Detect which cell encompasses the target text, then output its (x, y) center coordinate. 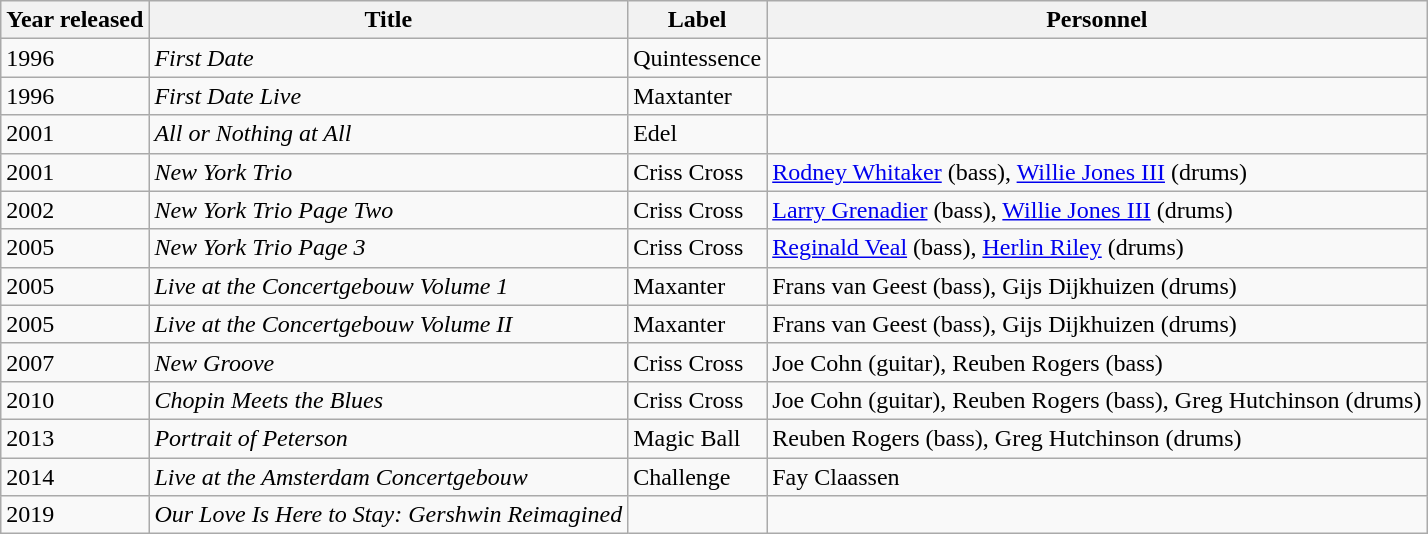
2019 (75, 515)
Year released (75, 20)
New York Trio Page 3 (388, 248)
Reginald Veal (bass), Herlin Riley (drums) (1097, 248)
Joe Cohn (guitar), Reuben Rogers (bass), Greg Hutchinson (drums) (1097, 400)
2014 (75, 477)
Challenge (698, 477)
Reuben Rogers (bass), Greg Hutchinson (drums) (1097, 438)
New Groove (388, 362)
Magic Ball (698, 438)
2002 (75, 210)
Joe Cohn (guitar), Reuben Rogers (bass) (1097, 362)
Live at the Amsterdam Concertgebouw (388, 477)
First Date (388, 58)
Live at the Concertgebouw Volume II (388, 324)
Title (388, 20)
2007 (75, 362)
2010 (75, 400)
Quintessence (698, 58)
Edel (698, 134)
Fay Claassen (1097, 477)
New York Trio Page Two (388, 210)
Portrait of Peterson (388, 438)
Larry Grenadier (bass), Willie Jones III (drums) (1097, 210)
Personnel (1097, 20)
New York Trio (388, 172)
Live at the Concertgebouw Volume 1 (388, 286)
First Date Live (388, 96)
Rodney Whitaker (bass), Willie Jones III (drums) (1097, 172)
All or Nothing at All (388, 134)
2013 (75, 438)
Label (698, 20)
Our Love Is Here to Stay: Gershwin Reimagined (388, 515)
Maxtanter (698, 96)
Chopin Meets the Blues (388, 400)
